Detect which cell encompasses the target text, then output its [x, y] center coordinate. 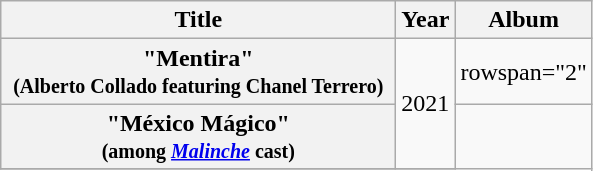
Album [524, 20]
Title [198, 20]
rowspan="2" [524, 72]
2021 [426, 104]
"Mentira"(Alberto Collado featuring Chanel Terrero) [198, 72]
Year [426, 20]
"México Mágico"(among Malinche cast) [198, 136]
